Locate the cell with the specified text and output its [x, y] center coordinate. 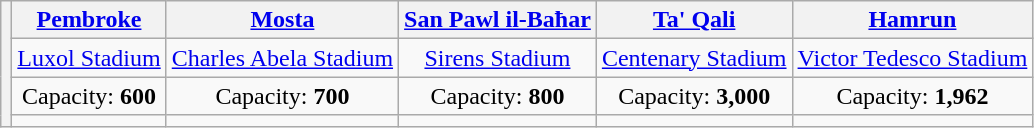
Mosta [282, 20]
Luxol Stadium [89, 58]
Capacity: 600 [89, 96]
Victor Tedesco Stadium [912, 58]
Capacity: 800 [498, 96]
Ta' Qali [694, 20]
Sirens Stadium [498, 58]
Charles Abela Stadium [282, 58]
Pembroke [89, 20]
San Pawl il-Baħar [498, 20]
Hamrun [912, 20]
Capacity: 700 [282, 96]
Capacity: 3,000 [694, 96]
Centenary Stadium [694, 58]
Capacity: 1,962 [912, 96]
